Detect which cell encompasses the target text, then output its (X, Y) center coordinate. 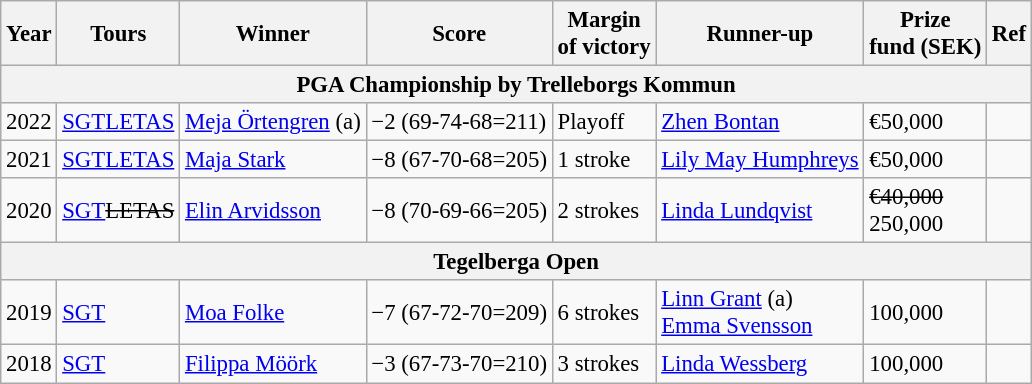
Playoff (604, 122)
−7 (67-72-70=209) (459, 312)
−2 (69-74-68=211) (459, 122)
Maja Stark (273, 160)
Elin Arvidsson (273, 210)
PGA Championship by Trelleborgs Kommun (516, 85)
3 strokes (604, 364)
Lily May Humphreys (760, 160)
Tegelberga Open (516, 262)
−3 (67-73-70=210) (459, 364)
Linn Grant (a) Emma Svensson (760, 312)
−8 (67-70-68=205) (459, 160)
Filippa Möörk (273, 364)
2022 (29, 122)
Prizefund (SEK) (926, 34)
Runner-up (760, 34)
Moa Folke (273, 312)
Score (459, 34)
Marginof victory (604, 34)
−8 (70-69-66=205) (459, 210)
Ref (1010, 34)
Linda Wessberg (760, 364)
1 stroke (604, 160)
2021 (29, 160)
Tours (118, 34)
2 strokes (604, 210)
Winner (273, 34)
Year (29, 34)
Linda Lundqvist (760, 210)
2019 (29, 312)
6 strokes (604, 312)
€40,000 250,000 (926, 210)
Meja Örtengren (a) (273, 122)
Zhen Bontan (760, 122)
2018 (29, 364)
2020 (29, 210)
